Scan for the cell matching the given text and deliver its (X, Y) coordinate at center. 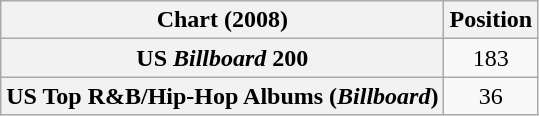
Position (491, 20)
US Billboard 200 (222, 58)
183 (491, 58)
US Top R&B/Hip-Hop Albums (Billboard) (222, 96)
36 (491, 96)
Chart (2008) (222, 20)
